Provide the (X, Y) coordinate of the cell's center where the given text is located.  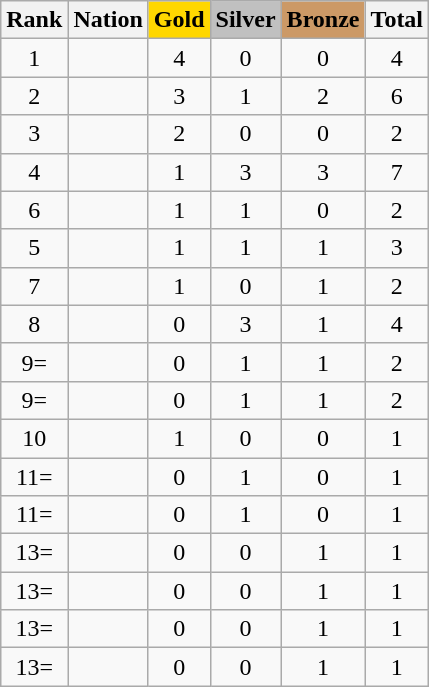
10 (34, 438)
Gold (179, 20)
Nation (108, 20)
Silver (246, 20)
Bronze (323, 20)
Rank (34, 20)
8 (34, 324)
5 (34, 248)
Total (397, 20)
